Provide the [x, y] coordinate of the cell's center where the given text is located.  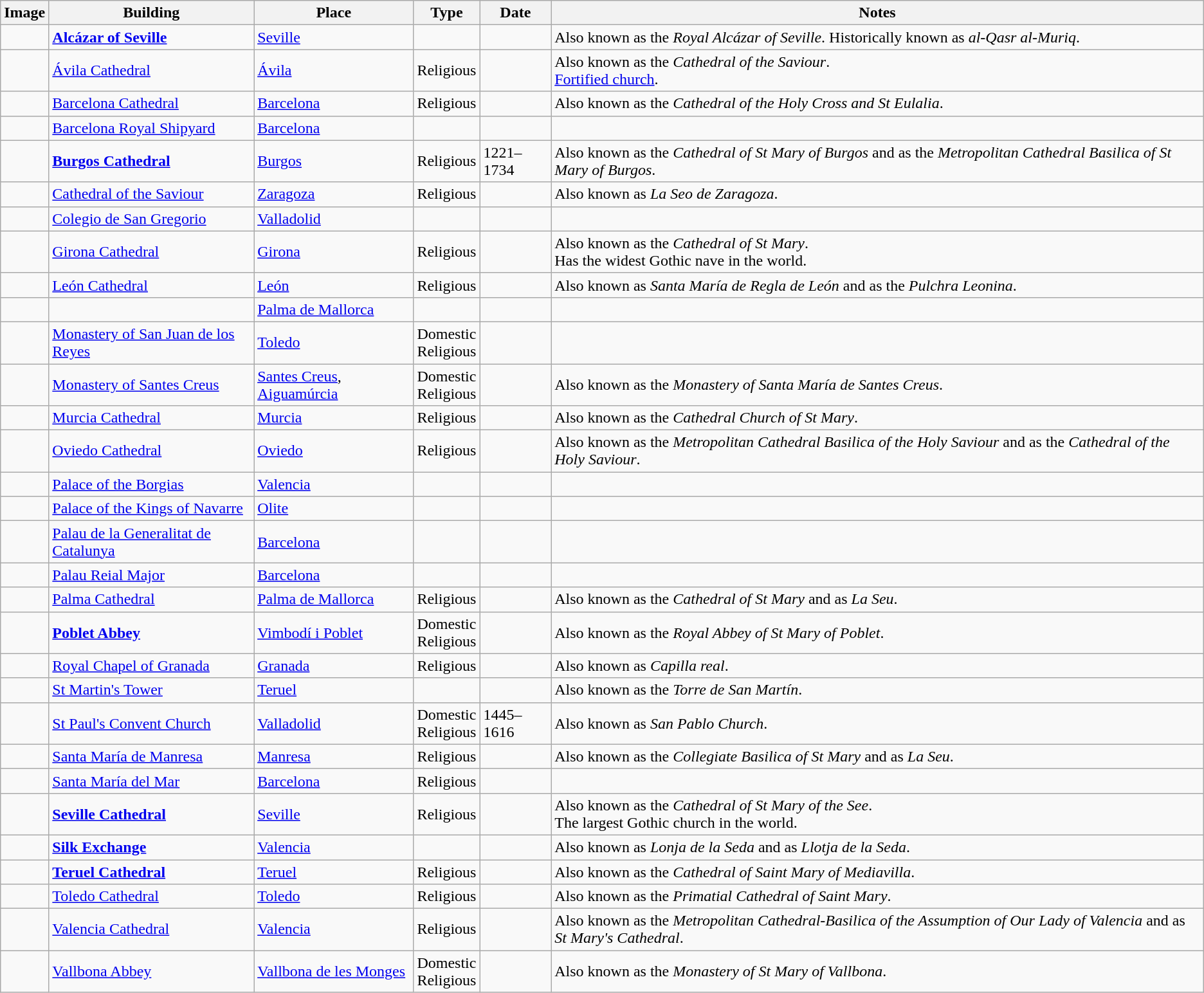
Palau Reial Major [152, 575]
Palace of the Borgias [152, 484]
1221–1734 [516, 161]
Also known as the Cathedral of St Mary of Burgos and as the Metropolitan Cathedral Basilica of St Mary of Burgos. [877, 161]
Also known as Lonja de la Seda and as Llotja de la Seda. [877, 847]
Cathedral of the Saviour [152, 194]
Barcelona Cathedral [152, 104]
Also known as Capilla real. [877, 666]
Seville Cathedral [152, 814]
Also known as the Cathedral of the Holy Cross and St Eulalia. [877, 104]
Also known as La Seo de Zaragoza. [877, 194]
Date [516, 13]
Valencia Cathedral [152, 930]
Also known as the Cathedral Church of St Mary. [877, 418]
Also known as the Metropolitan Cathedral-Basilica of the Assumption of Our Lady of Valencia and as St Mary's Cathedral. [877, 930]
Oviedo Cathedral [152, 451]
Zaragoza [334, 194]
Palace of the Kings of Navarre [152, 509]
Girona Cathedral [152, 252]
Also known as the Cathedral of the Saviour.Fortified church. [877, 71]
Notes [877, 13]
Royal Chapel of Granada [152, 666]
Ávila [334, 71]
Granada [334, 666]
Girona [334, 252]
Vallbona de les Monges [334, 971]
Place [334, 13]
Colegio de San Gregorio [152, 219]
Oviedo [334, 451]
Santes Creus, Aiguamúrcia [334, 385]
Monastery of San Juan de los Reyes [152, 342]
Barcelona Royal Shipyard [152, 128]
Also known as the Primatial Cathedral of Saint Mary. [877, 897]
Also known as the Monastery of Santa María de Santes Creus. [877, 385]
Image [24, 13]
Poblet Abbey [152, 633]
Ávila Cathedral [152, 71]
Santa María del Mar [152, 781]
St Martin's Tower [152, 690]
Palma Cathedral [152, 599]
Santa María de Manresa [152, 756]
Also known as the Cathedral of St Mary and as La Seu. [877, 599]
Also known as the Torre de San Martín. [877, 690]
León [334, 285]
Burgos Cathedral [152, 161]
Also known as the Royal Alcázar of Seville. Historically known as al-Qasr al-Muriq. [877, 37]
1445–1616 [516, 723]
Also known as the Monastery of St Mary of Vallbona. [877, 971]
Also known as the Cathedral of St Mary of the See.The largest Gothic church in the world. [877, 814]
Teruel Cathedral [152, 871]
Building [152, 13]
Also known as San Pablo Church. [877, 723]
Vallbona Abbey [152, 971]
Palau de la Generalitat de Catalunya [152, 542]
Toledo Cathedral [152, 897]
Also known as the Metropolitan Cathedral Basilica of the Holy Saviour and as the Cathedral of the Holy Saviour. [877, 451]
Vimbodí i Poblet [334, 633]
Olite [334, 509]
Also known as the Cathedral of St Mary.Has the widest Gothic nave in the world. [877, 252]
Also known as the Cathedral of Saint Mary of Mediavilla. [877, 871]
Silk Exchange [152, 847]
Manresa [334, 756]
Alcázar of Seville [152, 37]
St Paul's Convent Church [152, 723]
Murcia [334, 418]
Also known as the Collegiate Basilica of St Mary and as La Seu. [877, 756]
Also known as the Royal Abbey of St Mary of Poblet. [877, 633]
Murcia Cathedral [152, 418]
Type [446, 13]
Burgos [334, 161]
Monastery of Santes Creus [152, 385]
León Cathedral [152, 285]
Also known as Santa María de Regla de León and as the Pulchra Leonina. [877, 285]
